Pinpoint the cell where the given text exists, returning its [x, y] midpoint coordinate. 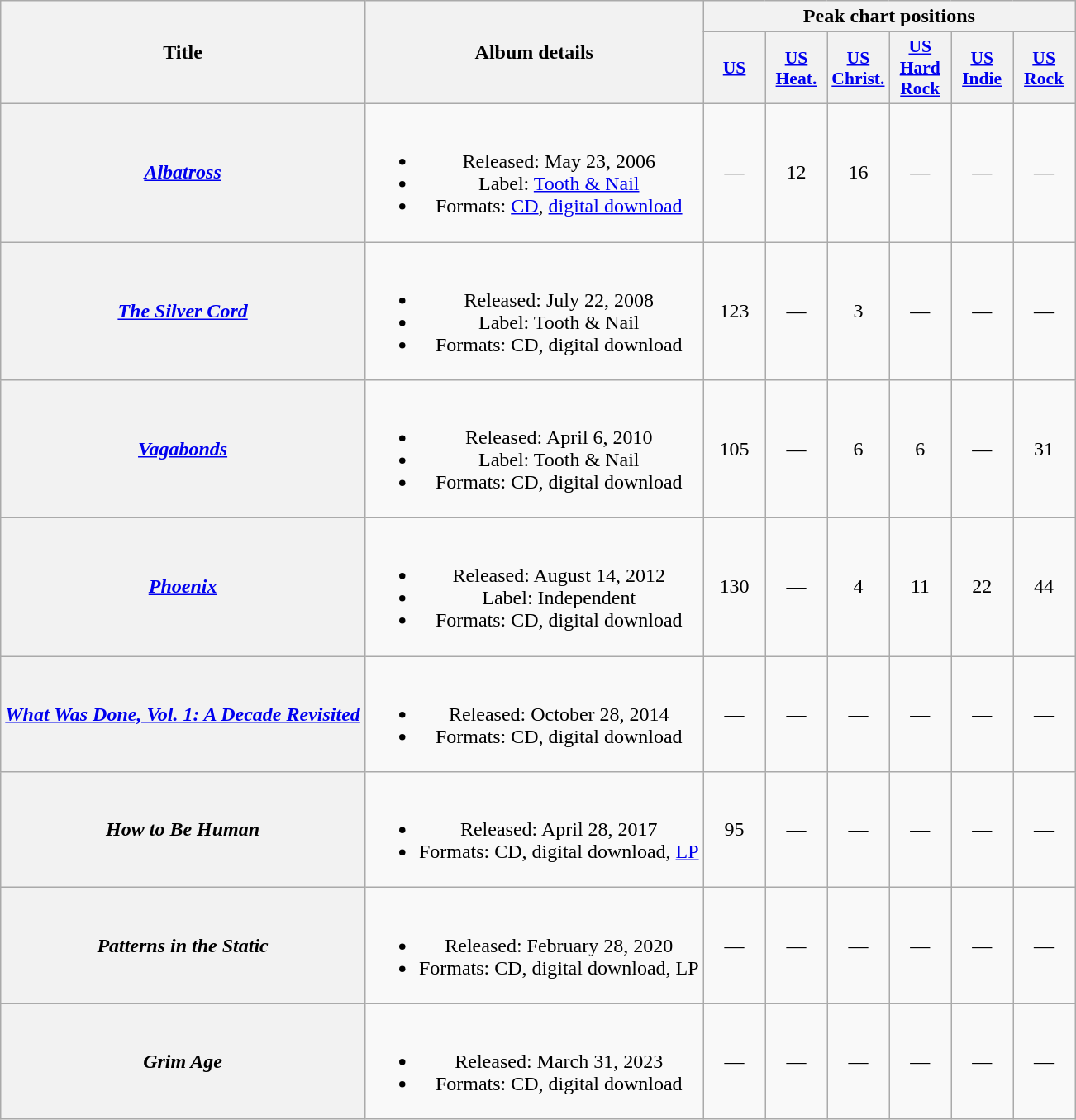
Grim Age [183, 1061]
Album details [534, 53]
How to Be Human [183, 830]
Released: July 22, 2008Label: Tooth & NailFormats: CD, digital download [534, 311]
130 [734, 587]
Released: February 28, 2020Formats: CD, digital download, LP [534, 946]
USIndie [982, 68]
Patterns in the Static [183, 946]
31 [1045, 450]
123 [734, 311]
USChrist. [858, 68]
Released: August 14, 2012Label: IndependentFormats: CD, digital download [534, 587]
Released: April 6, 2010Label: Tooth & NailFormats: CD, digital download [534, 450]
Vagabonds [183, 450]
16 [858, 172]
12 [797, 172]
22 [982, 587]
Released: May 23, 2006Label: Tooth & NailFormats: CD, digital download [534, 172]
USHeat. [797, 68]
Released: March 31, 2023Formats: CD, digital download [534, 1061]
Released: April 28, 2017Formats: CD, digital download, LP [534, 830]
Phoenix [183, 587]
11 [921, 587]
95 [734, 830]
4 [858, 587]
The Silver Cord [183, 311]
What Was Done, Vol. 1: A Decade Revisited [183, 714]
US [734, 68]
44 [1045, 587]
105 [734, 450]
Released: October 28, 2014Formats: CD, digital download [534, 714]
USRock [1045, 68]
3 [858, 311]
Title [183, 53]
Albatross [183, 172]
USHard Rock [921, 68]
Peak chart positions [889, 17]
